From the cell containing the given text, extract its center point as (x, y) coordinate. 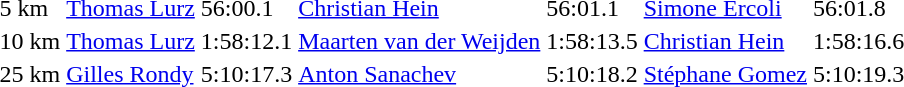
Thomas Lurz (131, 41)
1:58:13.5 (592, 41)
Maarten van der Weijden (420, 41)
1:58:12.1 (246, 41)
Christian Hein (725, 41)
